Find where the given text appears and provide that cell's center as (X, Y) coordinate. 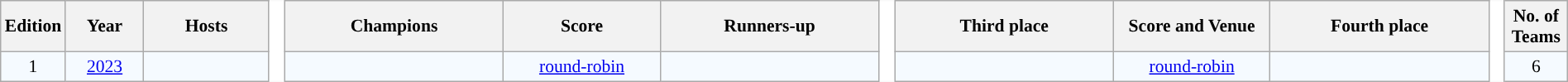
Year (104, 27)
6 (1536, 66)
Edition (33, 27)
1 (33, 66)
Hosts (207, 27)
No. of Teams (1536, 27)
Third place (1004, 27)
Score (582, 27)
2023 (104, 66)
Champions (394, 27)
Fourth place (1379, 27)
Runners-up (769, 27)
Score and Venue (1193, 27)
